For the text-containing cell, return its midpoint in [X, Y] coordinate format. 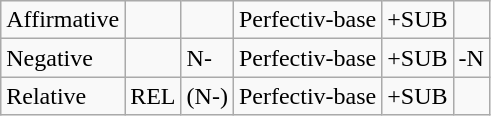
Relative [63, 96]
-N [471, 58]
(N-) [207, 96]
REL [153, 96]
N- [207, 58]
Affirmative [63, 20]
Negative [63, 58]
